From the cell containing the given text, extract its center point as (x, y) coordinate. 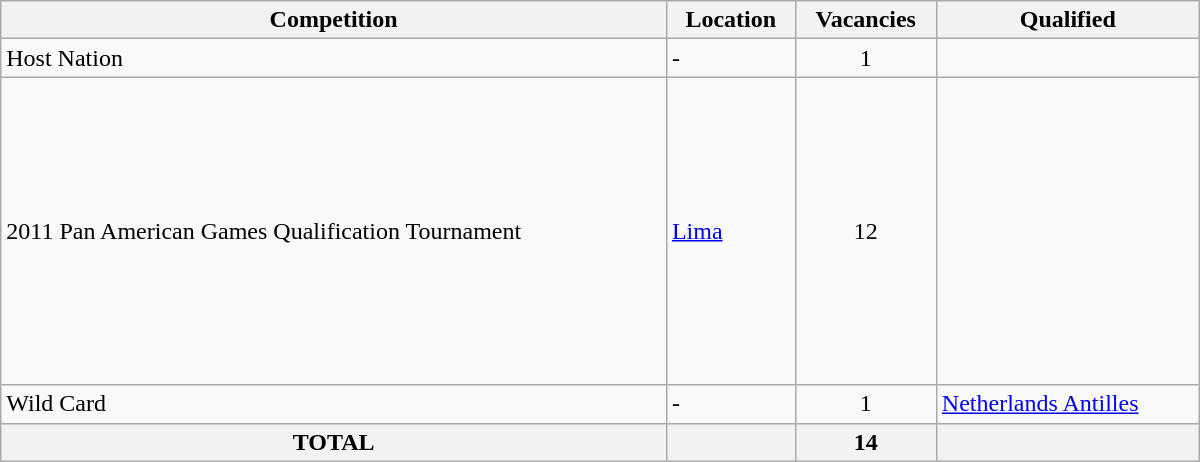
Lima (730, 231)
Host Nation (334, 58)
14 (866, 442)
Qualified (1068, 20)
Competition (334, 20)
12 (866, 231)
Location (730, 20)
Netherlands Antilles (1068, 404)
TOTAL (334, 442)
Wild Card (334, 404)
Vacancies (866, 20)
2011 Pan American Games Qualification Tournament (334, 231)
